Output the (X, Y) coordinate of the center of the cell containing the given text.  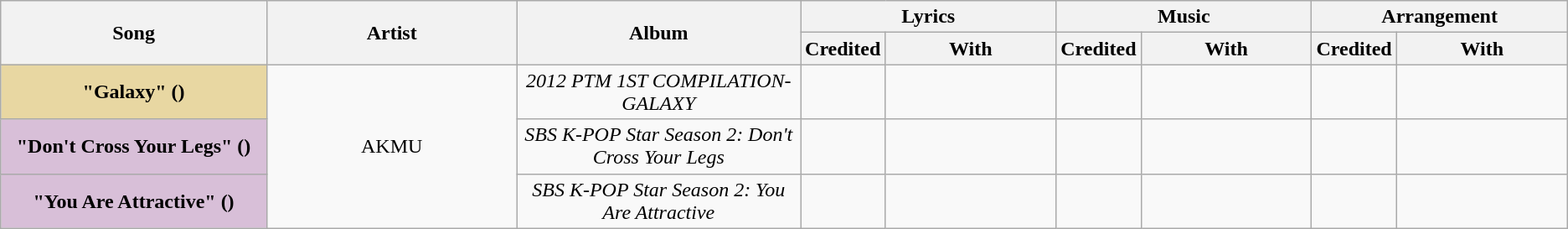
Song (134, 33)
2012 PTM 1ST COMPILATION-GALAXY (658, 92)
Artist (392, 33)
"Galaxy" () (134, 92)
Arrangement (1439, 17)
SBS K-POP Star Season 2: You Are Attractive (658, 201)
Lyrics (928, 17)
Album (658, 33)
SBS K-POP Star Season 2: Don't Cross Your Legs (658, 146)
Music (1184, 17)
AKMU (392, 146)
"Don't Cross Your Legs" () (134, 146)
"You Are Attractive" () (134, 201)
